Pinpoint the cell where the given text exists, returning its (x, y) midpoint coordinate. 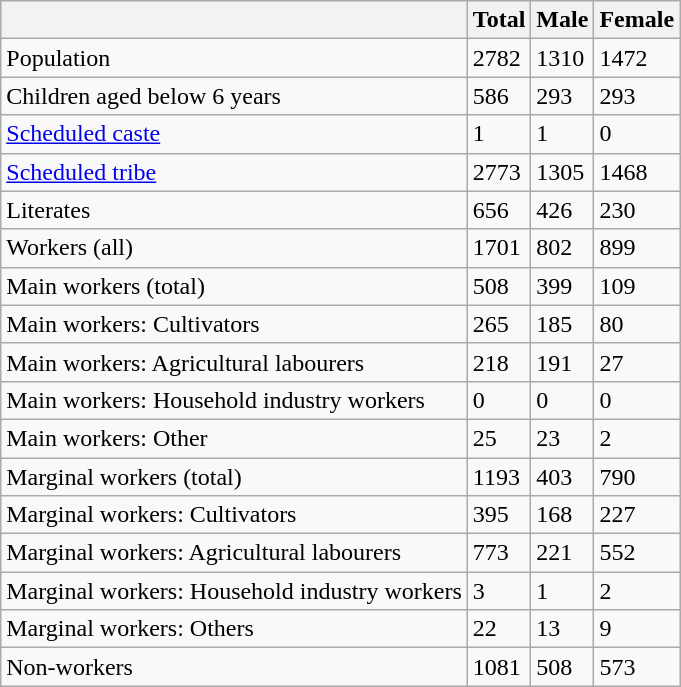
Scheduled caste (234, 134)
9 (637, 629)
218 (499, 362)
Main workers (total) (234, 286)
Non-workers (234, 667)
899 (637, 248)
1193 (499, 477)
265 (499, 324)
Main workers: Household industry workers (234, 400)
Female (637, 20)
3 (499, 591)
Main workers: Other (234, 438)
Marginal workers: Household industry workers (234, 591)
802 (562, 248)
Workers (all) (234, 248)
Population (234, 58)
586 (499, 96)
1468 (637, 172)
Marginal workers (total) (234, 477)
27 (637, 362)
573 (637, 667)
773 (499, 553)
Total (499, 20)
13 (562, 629)
2782 (499, 58)
1305 (562, 172)
1472 (637, 58)
22 (499, 629)
403 (562, 477)
227 (637, 515)
Main workers: Agricultural labourers (234, 362)
1701 (499, 248)
Marginal workers: Agricultural labourers (234, 553)
395 (499, 515)
Scheduled tribe (234, 172)
109 (637, 286)
168 (562, 515)
Marginal workers: Others (234, 629)
23 (562, 438)
Children aged below 6 years (234, 96)
Main workers: Cultivators (234, 324)
Male (562, 20)
185 (562, 324)
399 (562, 286)
656 (499, 210)
790 (637, 477)
2773 (499, 172)
426 (562, 210)
230 (637, 210)
191 (562, 362)
25 (499, 438)
Marginal workers: Cultivators (234, 515)
552 (637, 553)
Literates (234, 210)
80 (637, 324)
221 (562, 553)
1310 (562, 58)
1081 (499, 667)
